Identify which cell holds the provided text, then report its [x, y] central coordinate. 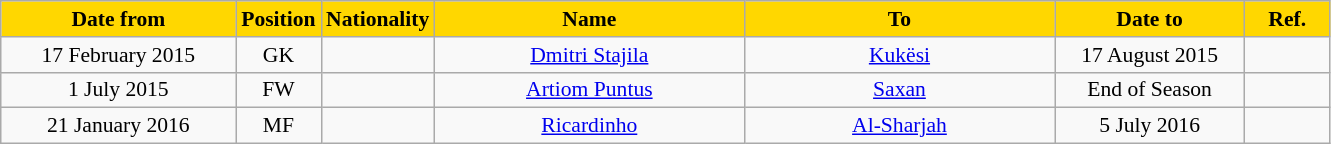
21 January 2016 [118, 126]
GK [278, 55]
MF [278, 126]
17 February 2015 [118, 55]
17 August 2015 [1150, 55]
To [899, 19]
FW [278, 90]
Dmitri Stajila [589, 55]
1 July 2015 [118, 90]
End of Season [1150, 90]
Ricardinho [589, 126]
Ref. [1288, 19]
Name [589, 19]
5 July 2016 [1150, 126]
Kukësi [899, 55]
Nationality [378, 19]
Position [278, 19]
Al-Sharjah [899, 126]
Saxan [899, 90]
Artiom Puntus [589, 90]
Date from [118, 19]
Date to [1150, 19]
